Identify which cell holds the provided text, then report its [X, Y] central coordinate. 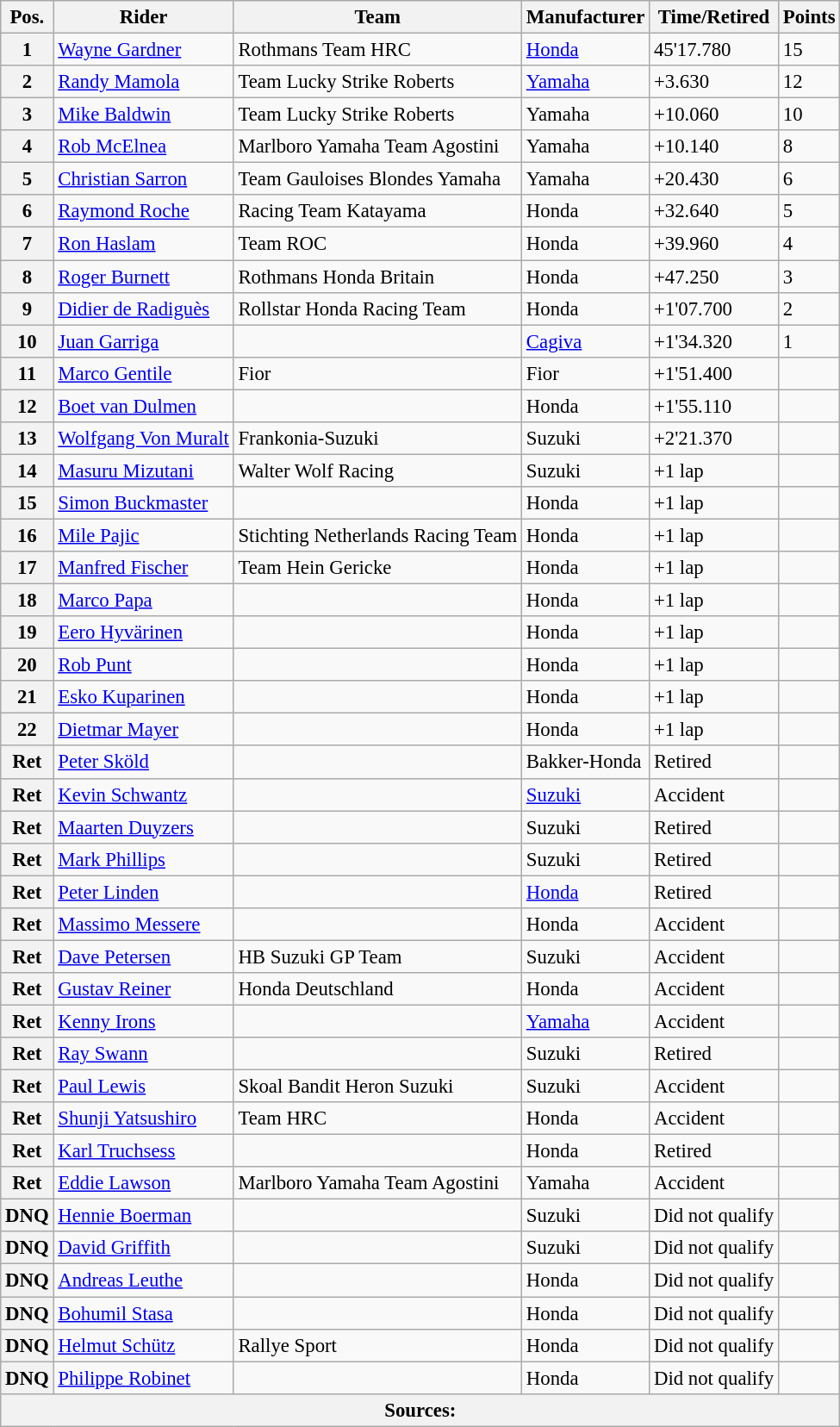
HB Suzuki GP Team [377, 957]
Paul Lewis [143, 1087]
Racing Team Katayama [377, 211]
Maarten Duyzers [143, 827]
Masuru Mizutani [143, 470]
Rothmans Honda Britain [377, 277]
Cagiva [586, 341]
Skoal Bandit Heron Suzuki [377, 1087]
Bakker-Honda [586, 763]
Karl Truchsess [143, 1151]
+1'51.400 [714, 373]
Manfred Fischer [143, 568]
Team HRC [377, 1119]
11 [28, 373]
Frankonia-Suzuki [377, 439]
16 [28, 535]
Peter Linden [143, 892]
Ron Haslam [143, 244]
Manufacturer [586, 17]
+20.430 [714, 179]
+39.960 [714, 244]
Walter Wolf Racing [377, 470]
Eero Hyvärinen [143, 632]
Pos. [28, 17]
Rider [143, 17]
+47.250 [714, 277]
Kenny Irons [143, 1021]
Rallye Sport [377, 1345]
Eddie Lawson [143, 1183]
Sources: [420, 1410]
Helmut Schütz [143, 1345]
Randy Mamola [143, 82]
Team Gauloises Blondes Yamaha [377, 179]
Rob McElnea [143, 146]
21 [28, 697]
Team [377, 17]
Dietmar Mayer [143, 730]
Rothmans Team HRC [377, 50]
Marco Papa [143, 601]
Mark Phillips [143, 859]
Gustav Reiner [143, 989]
Simon Buckmaster [143, 503]
Andreas Leuthe [143, 1281]
Raymond Roche [143, 211]
Wayne Gardner [143, 50]
Time/Retired [714, 17]
Honda Deutschland [377, 989]
Didier de Radiguès [143, 308]
Team ROC [377, 244]
+10.060 [714, 115]
Mile Pajic [143, 535]
Dave Petersen [143, 957]
19 [28, 632]
Peter Sköld [143, 763]
13 [28, 439]
Mike Baldwin [143, 115]
Philippe Robinet [143, 1378]
Juan Garriga [143, 341]
18 [28, 601]
+1'07.700 [714, 308]
+1'34.320 [714, 341]
+32.640 [714, 211]
Bohumil Stasa [143, 1313]
David Griffith [143, 1249]
Rob Punt [143, 665]
17 [28, 568]
Roger Burnett [143, 277]
45'17.780 [714, 50]
Shunji Yatsushiro [143, 1119]
+1'55.110 [714, 406]
Team Hein Gericke [377, 568]
20 [28, 665]
14 [28, 470]
Wolfgang Von Muralt [143, 439]
Kevin Schwantz [143, 795]
7 [28, 244]
Ray Swann [143, 1054]
Massimo Messere [143, 925]
Esko Kuparinen [143, 697]
Christian Sarron [143, 179]
+3.630 [714, 82]
+2'21.370 [714, 439]
9 [28, 308]
Marco Gentile [143, 373]
22 [28, 730]
Stichting Netherlands Racing Team [377, 535]
Boet van Dulmen [143, 406]
Points [808, 17]
Hennie Boerman [143, 1216]
+10.140 [714, 146]
Rollstar Honda Racing Team [377, 308]
